Pinpoint the cell where the given text exists, returning its (x, y) midpoint coordinate. 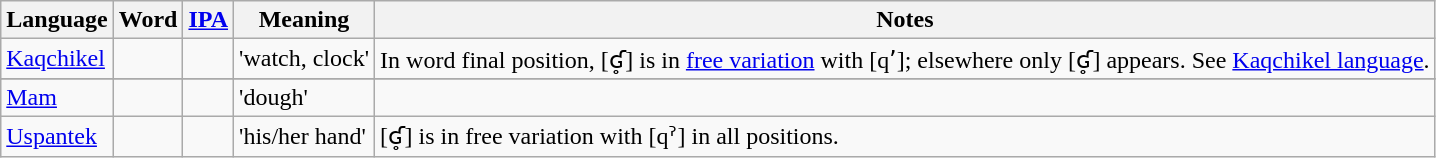
Language (57, 20)
'watch, clock' (304, 59)
Word (148, 20)
Mam (57, 97)
IPA (208, 20)
Meaning (304, 20)
Uspantek (57, 136)
Notes (906, 20)
'dough' (304, 97)
[ʛ̥] is in free variation with [qˀ] in all positions. (906, 136)
Kaqchikel (57, 59)
'his/her hand' (304, 136)
In word final position, [ʛ̥] is in free variation with [qʼ]; elsewhere only [ʛ̥] appears. See Kaqchikel language. (906, 59)
